For the text-containing cell, return its midpoint in [x, y] coordinate format. 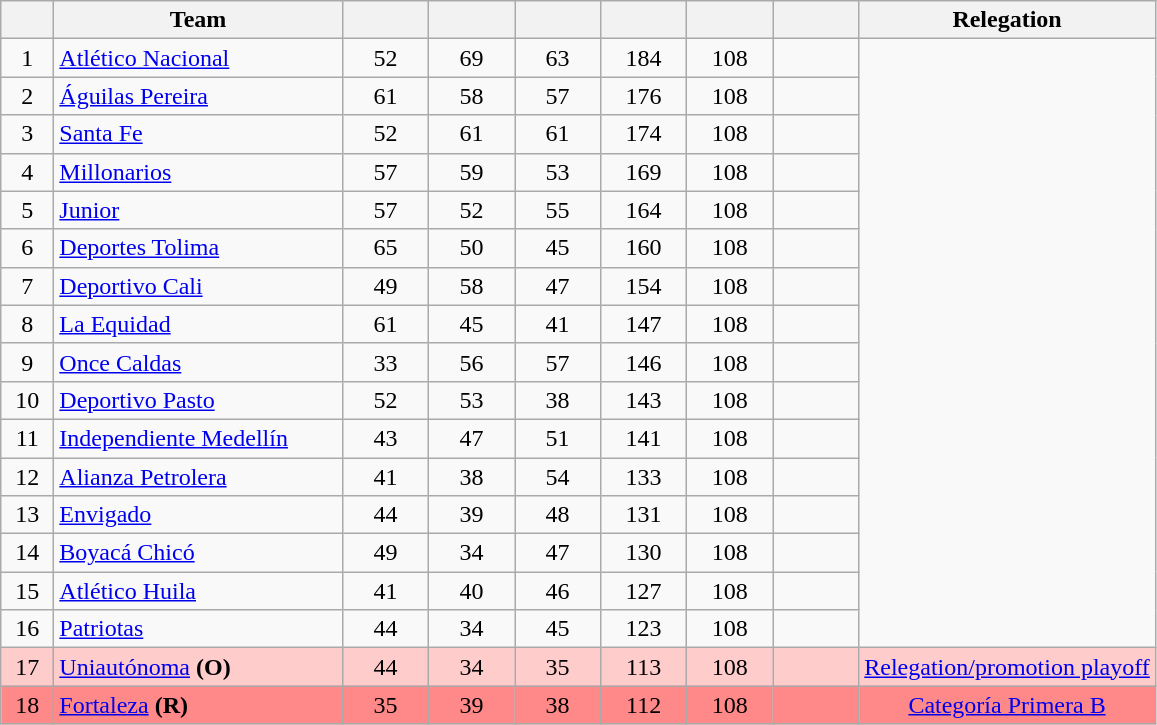
Águilas Pereira [198, 96]
7 [28, 286]
Deportivo Pasto [198, 400]
40 [471, 591]
59 [471, 172]
Once Caldas [198, 362]
9 [28, 362]
176 [644, 96]
Deportivo Cali [198, 286]
69 [471, 58]
56 [471, 362]
112 [644, 705]
50 [471, 248]
15 [28, 591]
143 [644, 400]
10 [28, 400]
55 [557, 210]
4 [28, 172]
146 [644, 362]
54 [557, 477]
La Equidad [198, 324]
51 [557, 438]
33 [385, 362]
Millonarios [198, 172]
147 [644, 324]
14 [28, 553]
1 [28, 58]
Uniautónoma (O) [198, 667]
141 [644, 438]
160 [644, 248]
65 [385, 248]
43 [385, 438]
113 [644, 667]
123 [644, 629]
Atlético Nacional [198, 58]
Junior [198, 210]
Categoría Primera B [1008, 705]
3 [28, 134]
13 [28, 515]
169 [644, 172]
174 [644, 134]
154 [644, 286]
133 [644, 477]
46 [557, 591]
127 [644, 591]
Deportes Tolima [198, 248]
16 [28, 629]
48 [557, 515]
184 [644, 58]
8 [28, 324]
11 [28, 438]
Envigado [198, 515]
164 [644, 210]
Relegation [1008, 20]
12 [28, 477]
Santa Fe [198, 134]
Patriotas [198, 629]
17 [28, 667]
5 [28, 210]
Independiente Medellín [198, 438]
Team [198, 20]
Fortaleza (R) [198, 705]
18 [28, 705]
130 [644, 553]
2 [28, 96]
Boyacá Chicó [198, 553]
Atlético Huila [198, 591]
63 [557, 58]
6 [28, 248]
Alianza Petrolera [198, 477]
131 [644, 515]
Relegation/promotion playoff [1008, 667]
